Scan for the cell matching the given text and deliver its [x, y] coordinate at center. 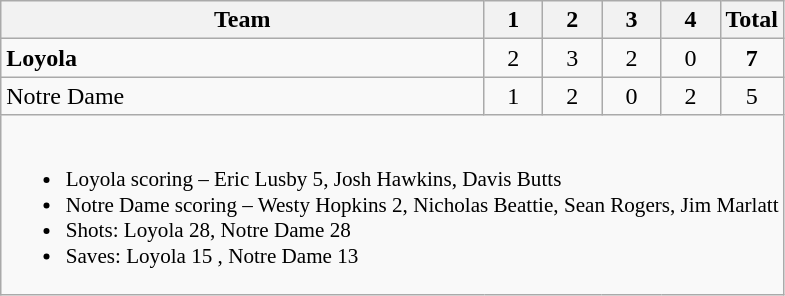
4 [690, 20]
7 [752, 58]
Loyola [242, 58]
Total [752, 20]
Notre Dame [242, 96]
Team [242, 20]
5 [752, 96]
